Search for the cell housing the specified text and yield its [X, Y] center coordinate. 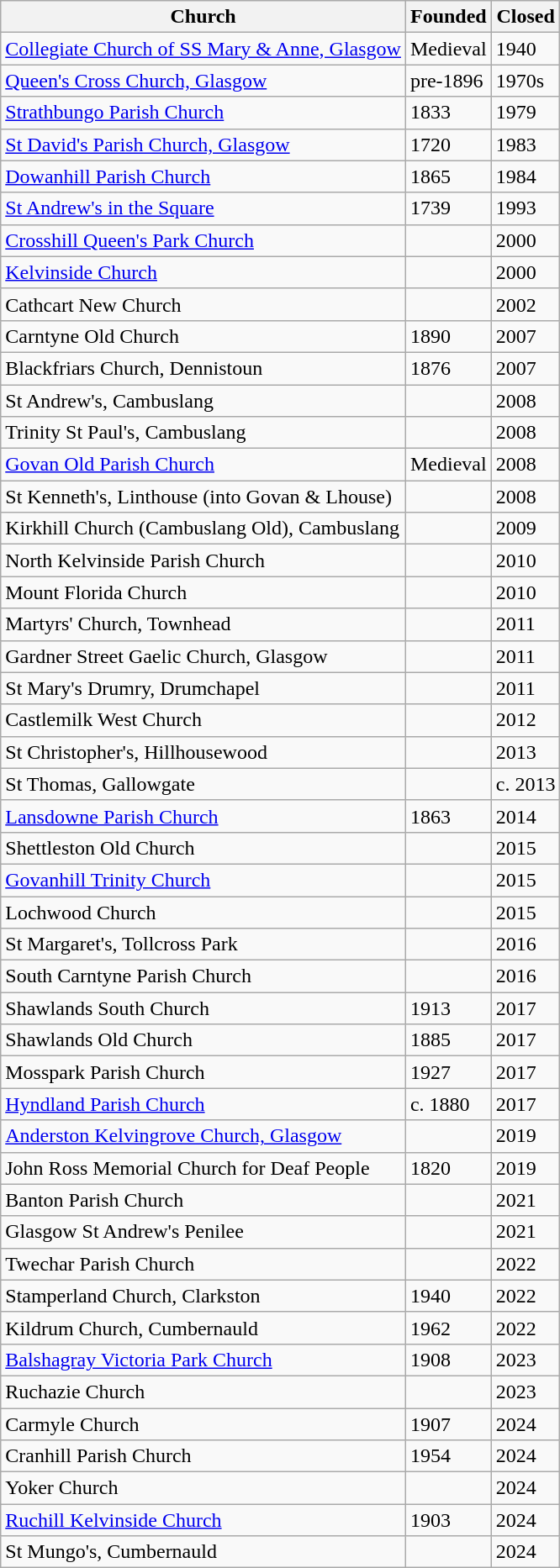
Kelvinside Church [203, 272]
St David's Parish Church, Glasgow [203, 145]
Shettleston Old Church [203, 848]
Hyndland Parish Church [203, 1104]
Carntyne Old Church [203, 336]
St Margaret's, Tollcross Park [203, 944]
Kildrum Church, Cumbernauld [203, 1328]
c. 2013 [526, 784]
St Andrew's in the Square [203, 208]
Shawlands South Church [203, 1008]
Mount Florida Church [203, 592]
Ruchazie Church [203, 1392]
1979 [526, 113]
Trinity St Paul's, Cambuslang [203, 433]
St Thomas, Gallowgate [203, 784]
2012 [526, 720]
Shawlands Old Church [203, 1040]
Kirkhill Church (Cambuslang Old), Cambuslang [203, 529]
1962 [448, 1328]
1927 [448, 1072]
1863 [448, 816]
Gardner Street Gaelic Church, Glasgow [203, 656]
St Andrew's, Cambuslang [203, 401]
Ruchill Kelvinside Church [203, 1520]
Lansdowne Parish Church [203, 816]
1890 [448, 336]
1907 [448, 1424]
2002 [526, 304]
Castlemilk West Church [203, 720]
Govanhill Trinity Church [203, 880]
Lochwood Church [203, 912]
Balshagray Victoria Park Church [203, 1360]
Founded [448, 17]
South Carntyne Parish Church [203, 976]
Collegiate Church of SS Mary & Anne, Glasgow [203, 49]
Crosshill Queen's Park Church [203, 240]
Yoker Church [203, 1488]
Anderston Kelvingrove Church, Glasgow [203, 1136]
1984 [526, 176]
St Christopher's, Hillhousewood [203, 752]
1908 [448, 1360]
Glasgow St Andrew's Penilee [203, 1232]
1993 [526, 208]
1913 [448, 1008]
Martyrs' Church, Townhead [203, 624]
Cathcart New Church [203, 304]
Banton Parish Church [203, 1200]
Blackfriars Church, Dennistoun [203, 368]
Cranhill Parish Church [203, 1456]
John Ross Memorial Church for Deaf People [203, 1168]
1903 [448, 1520]
Closed [526, 17]
1954 [448, 1456]
1970s [526, 81]
1720 [448, 145]
1885 [448, 1040]
St Mungo's, Cumbernauld [203, 1552]
North Kelvinside Parish Church [203, 560]
1865 [448, 176]
1833 [448, 113]
c. 1880 [448, 1104]
1876 [448, 368]
Strathbungo Parish Church [203, 113]
Dowanhill Parish Church [203, 176]
1983 [526, 145]
Church [203, 17]
1739 [448, 208]
1820 [448, 1168]
St Mary's Drumry, Drumchapel [203, 688]
Stamperland Church, Clarkston [203, 1296]
pre-1896 [448, 81]
St Kenneth's, Linthouse (into Govan & Lhouse) [203, 497]
Mosspark Parish Church [203, 1072]
Govan Old Parish Church [203, 465]
2014 [526, 816]
2009 [526, 529]
Queen's Cross Church, Glasgow [203, 81]
2013 [526, 752]
Carmyle Church [203, 1424]
Twechar Parish Church [203, 1264]
